Return the (X, Y) coordinate for the center point of the cell that contains the specified text.  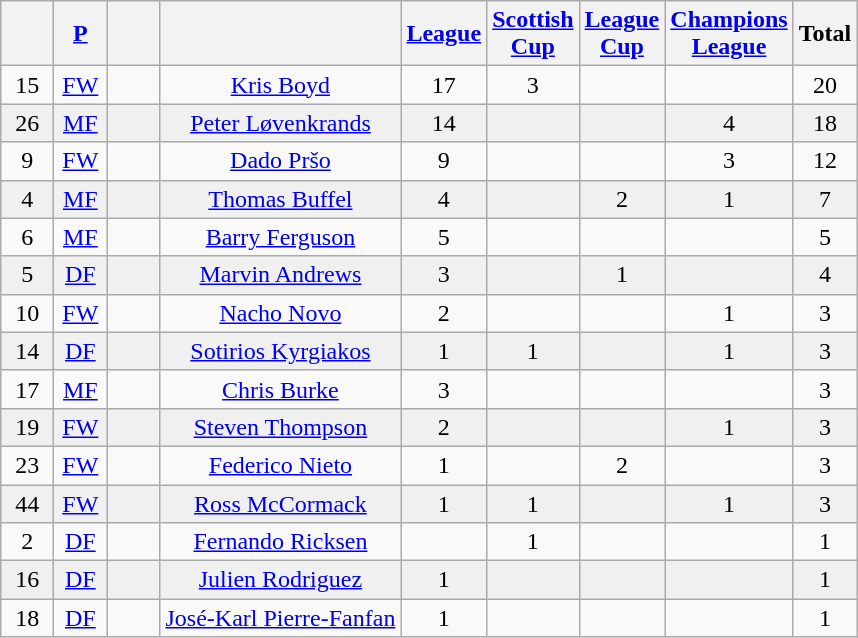
Kris Boyd (280, 85)
LeagueCup (622, 34)
Sotirios Kyrgiakos (280, 351)
Federico Nieto (280, 465)
Nacho Novo (280, 313)
20 (825, 85)
ScottishCup (533, 34)
16 (28, 580)
Thomas Buffel (280, 199)
ChampionsLeague (729, 34)
League (444, 34)
Ross McCormack (280, 503)
Chris Burke (280, 389)
15 (28, 85)
Julien Rodriguez (280, 580)
Marvin Andrews (280, 275)
6 (28, 237)
Barry Ferguson (280, 237)
7 (825, 199)
10 (28, 313)
Dado Pršo (280, 161)
José-Karl Pierre-Fanfan (280, 618)
P (80, 34)
Fernando Ricksen (280, 542)
Steven Thompson (280, 427)
19 (28, 427)
44 (28, 503)
12 (825, 161)
Total (825, 34)
26 (28, 123)
Peter Løvenkrands (280, 123)
23 (28, 465)
